Output the (x, y) coordinate of the center of the cell containing the given text.  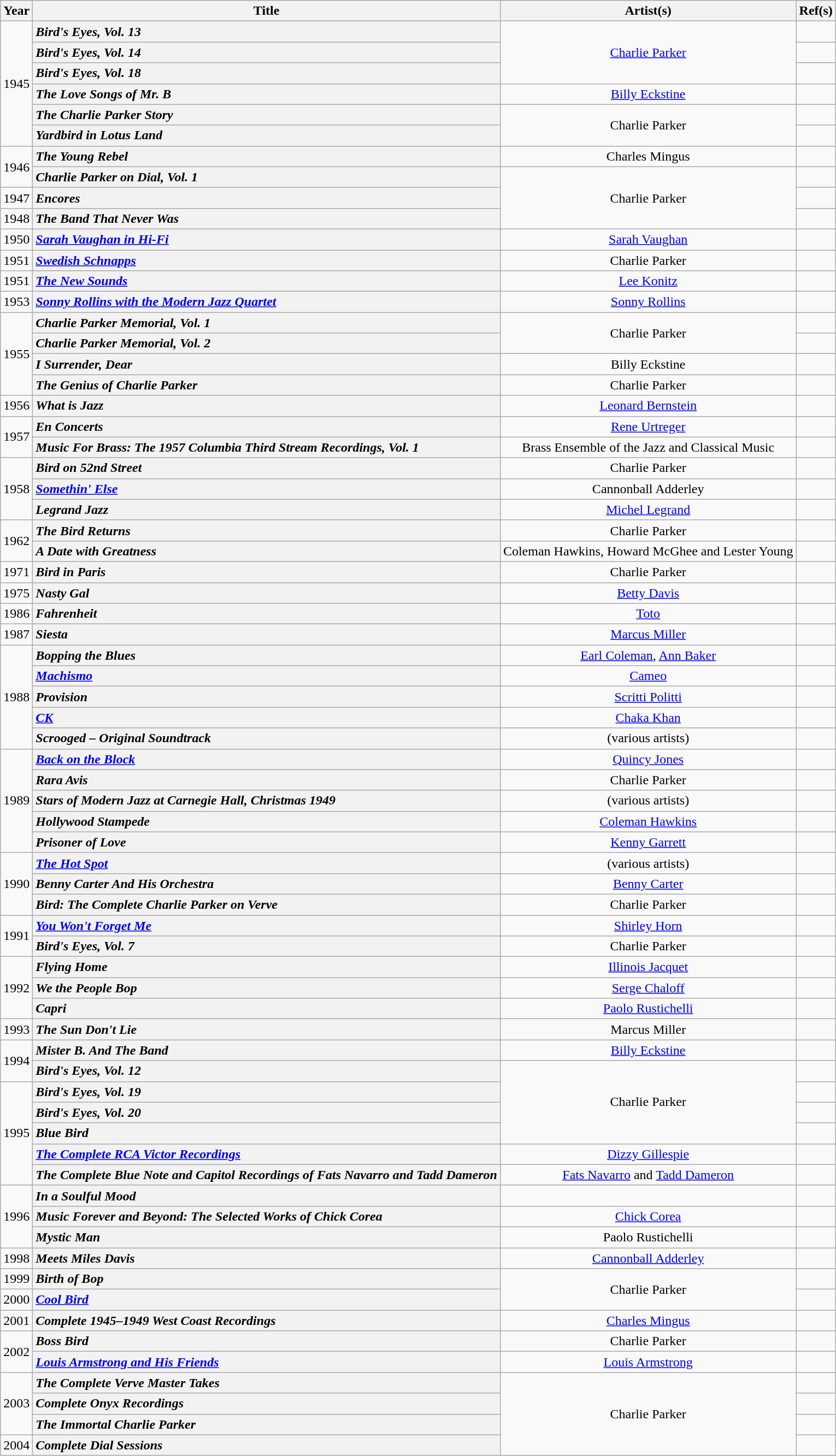
Complete 1945–1949 West Coast Recordings (267, 1321)
Toto (648, 614)
1999 (16, 1279)
1991 (16, 936)
1990 (16, 884)
Hollywood Stampede (267, 821)
1994 (16, 1061)
1953 (16, 302)
Sarah Vaughan (648, 239)
Legrand Jazz (267, 510)
The Bird Returns (267, 530)
1945 (16, 84)
The Complete RCA Victor Recordings (267, 1154)
Leonard Bernstein (648, 406)
1946 (16, 167)
The Genius of Charlie Parker (267, 385)
In a Soulful Mood (267, 1195)
Chaka Khan (648, 718)
Earl Coleman, Ann Baker (648, 655)
1975 (16, 593)
Birth of Bop (267, 1279)
Machismo (267, 676)
The Complete Verve Master Takes (267, 1383)
2004 (16, 1445)
Kenny Garrett (648, 842)
Lee Konitz (648, 281)
A Date with Greatness (267, 551)
Charlie Parker on Dial, Vol. 1 (267, 177)
Bird: The Complete Charlie Parker on Verve (267, 904)
Sarah Vaughan in Hi-Fi (267, 239)
Year (16, 11)
Music Forever and Beyond: The Selected Works of Chick Corea (267, 1216)
Chick Corea (648, 1216)
Quincy Jones (648, 759)
Title (267, 11)
1948 (16, 218)
Capri (267, 1009)
The New Sounds (267, 281)
1995 (16, 1133)
Boss Bird (267, 1341)
The Young Rebel (267, 156)
Benny Carter And His Orchestra (267, 884)
The Love Songs of Mr. B (267, 94)
Fahrenheit (267, 614)
Benny Carter (648, 884)
1958 (16, 489)
2003 (16, 1404)
1993 (16, 1029)
Betty Davis (648, 593)
Bird's Eyes, Vol. 12 (267, 1071)
Siesta (267, 635)
Rara Avis (267, 780)
Blue Bird (267, 1133)
En Concerts (267, 427)
Fats Navarro and Tadd Dameron (648, 1175)
What is Jazz (267, 406)
Encores (267, 198)
Swedish Schnapps (267, 261)
Artist(s) (648, 11)
1996 (16, 1216)
Dizzy Gillespie (648, 1154)
Scritti Politti (648, 697)
Coleman Hawkins (648, 821)
Bird's Eyes, Vol. 14 (267, 52)
Mister B. And The Band (267, 1050)
Nasty Gal (267, 593)
1988 (16, 697)
1955 (16, 354)
Bird's Eyes, Vol. 20 (267, 1112)
Prisoner of Love (267, 842)
Somethin' Else (267, 489)
1998 (16, 1258)
1962 (16, 541)
1950 (16, 239)
Bird's Eyes, Vol. 13 (267, 32)
1957 (16, 437)
Yardbird in Lotus Land (267, 135)
The Band That Never Was (267, 218)
Charlie Parker Memorial, Vol. 1 (267, 323)
Bird in Paris (267, 572)
Stars of Modern Jazz at Carnegie Hall, Christmas 1949 (267, 801)
1992 (16, 988)
Sonny Rollins (648, 302)
Mystic Man (267, 1237)
Flying Home (267, 967)
Sonny Rollins with the Modern Jazz Quartet (267, 302)
Music For Brass: The 1957 Columbia Third Stream Recordings, Vol. 1 (267, 447)
1989 (16, 801)
We the People Bop (267, 988)
The Complete Blue Note and Capitol Recordings of Fats Navarro and Tadd Dameron (267, 1175)
1956 (16, 406)
Rene Urtreger (648, 427)
The Hot Spot (267, 863)
CK (267, 718)
Meets Miles Davis (267, 1258)
You Won't Forget Me (267, 926)
Louis Armstrong and His Friends (267, 1362)
Ref(s) (816, 11)
2000 (16, 1300)
Bird's Eyes, Vol. 7 (267, 946)
The Charlie Parker Story (267, 115)
Charlie Parker Memorial, Vol. 2 (267, 344)
Serge Chaloff (648, 988)
I Surrender, Dear (267, 364)
Bird's Eyes, Vol. 18 (267, 73)
Cameo (648, 676)
Louis Armstrong (648, 1362)
Illinois Jacquet (648, 967)
Michel Legrand (648, 510)
The Sun Don't Lie (267, 1029)
2002 (16, 1352)
Bopping the Blues (267, 655)
Complete Onyx Recordings (267, 1404)
Brass Ensemble of the Jazz and Classical Music (648, 447)
Provision (267, 697)
1971 (16, 572)
1986 (16, 614)
Complete Dial Sessions (267, 1445)
Bird on 52nd Street (267, 468)
2001 (16, 1321)
1987 (16, 635)
Cool Bird (267, 1300)
Bird's Eyes, Vol. 19 (267, 1092)
Back on the Block (267, 759)
Shirley Horn (648, 926)
The Immortal Charlie Parker (267, 1424)
1947 (16, 198)
Scrooged – Original Soundtrack (267, 738)
Coleman Hawkins, Howard McGhee and Lester Young (648, 551)
